Determine the (x, y) coordinate at the center of the cell enclosing the given text.  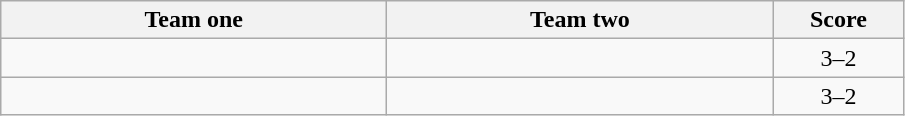
Team one (194, 20)
Score (838, 20)
Team two (580, 20)
